Provide the [X, Y] coordinate of the cell's center where the given text is located.  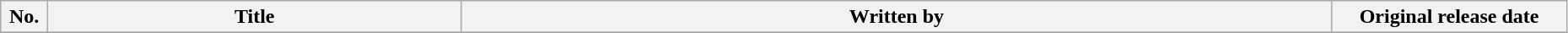
Original release date [1449, 17]
No. [24, 17]
Title [255, 17]
Written by [897, 17]
